Output the (X, Y) coordinate of the center of the cell containing the given text.  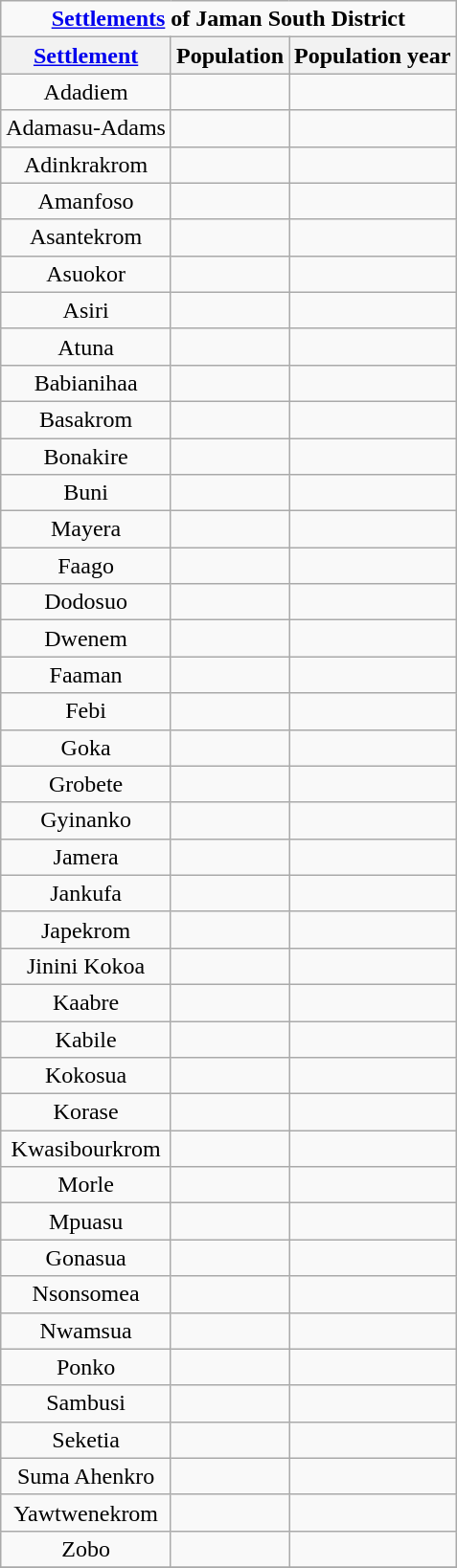
Sambusi (86, 1403)
Nsonsomea (86, 1294)
Goka (86, 748)
Faaman (86, 675)
Febi (86, 711)
Settlement (86, 56)
Basakrom (86, 419)
Morle (86, 1185)
Asantekrom (86, 237)
Adamasu-Adams (86, 128)
Korase (86, 1112)
Mpuasu (86, 1221)
Amanfoso (86, 201)
Kabile (86, 1039)
Dwenem (86, 638)
Kwasibourkrom (86, 1149)
Settlements of Jaman South District (228, 19)
Asuokor (86, 274)
Ponko (86, 1367)
Jinini Kokoa (86, 966)
Grobete (86, 784)
Atuna (86, 347)
Bonakire (86, 457)
Zobo (86, 1549)
Kokosua (86, 1076)
Gyinanko (86, 820)
Mayera (86, 529)
Population year (373, 56)
Adinkrakrom (86, 165)
Jamera (86, 857)
Japekrom (86, 930)
Population (230, 56)
Dodosuo (86, 602)
Jankufa (86, 893)
Gonasua (86, 1258)
Asiri (86, 310)
Suma Ahenkro (86, 1476)
Kaabre (86, 1002)
Nwamsua (86, 1331)
Seketia (86, 1440)
Babianihaa (86, 383)
Adadiem (86, 92)
Faago (86, 566)
Buni (86, 493)
Yawtwenekrom (86, 1512)
